Capture the cell that displays the provided text and extract its (x, y) central coordinate. 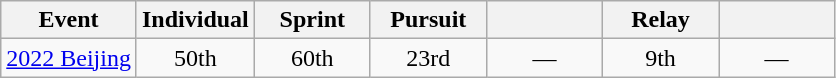
Sprint (312, 20)
50th (195, 58)
Individual (195, 20)
Event (69, 20)
9th (660, 58)
Relay (660, 20)
23rd (428, 58)
Pursuit (428, 20)
2022 Beijing (69, 58)
60th (312, 58)
